Capture the cell that displays the provided text and extract its [x, y] central coordinate. 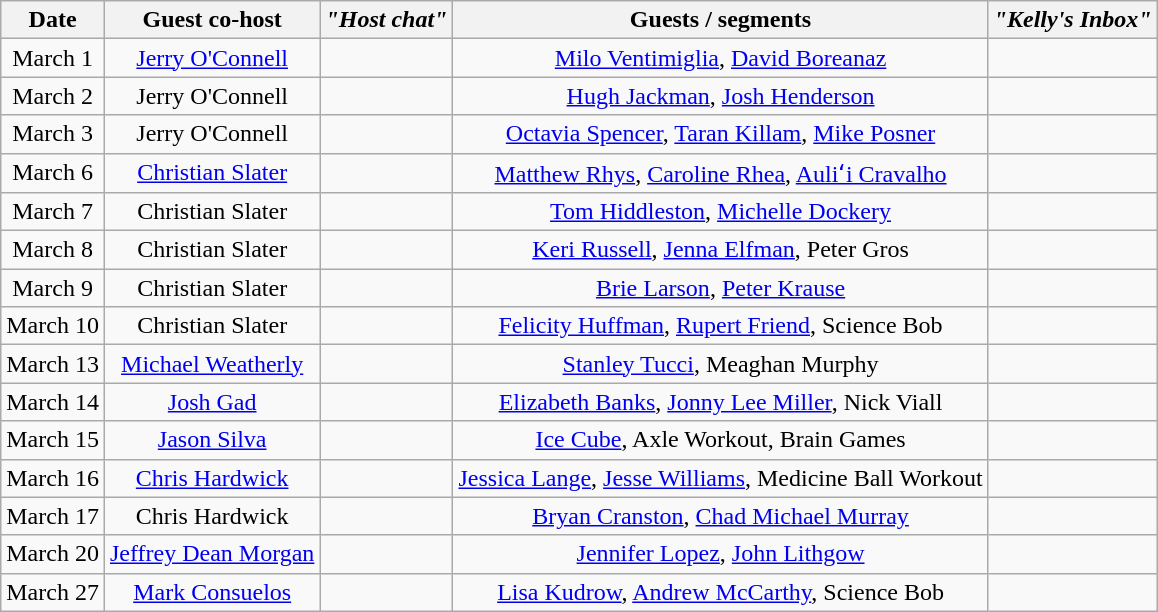
Guests / segments [720, 20]
March 20 [53, 554]
Josh Gad [212, 402]
March 10 [53, 326]
March 9 [53, 288]
Stanley Tucci, Meaghan Murphy [720, 364]
Matthew Rhys, Caroline Rhea, Auliʻi Cravalho [720, 173]
March 17 [53, 516]
Ice Cube, Axle Workout, Brain Games [720, 440]
March 1 [53, 58]
March 27 [53, 592]
Guest co-host [212, 20]
Mark Consuelos [212, 592]
Jason Silva [212, 440]
Jennifer Lopez, John Lithgow [720, 554]
Octavia Spencer, Taran Killam, Mike Posner [720, 134]
March 13 [53, 364]
Jessica Lange, Jesse Williams, Medicine Ball Workout [720, 478]
Tom Hiddleston, Michelle Dockery [720, 212]
Jeffrey Dean Morgan [212, 554]
Date [53, 20]
March 6 [53, 173]
March 15 [53, 440]
Felicity Huffman, Rupert Friend, Science Bob [720, 326]
Elizabeth Banks, Jonny Lee Miller, Nick Viall [720, 402]
March 7 [53, 212]
March 3 [53, 134]
Brie Larson, Peter Krause [720, 288]
March 2 [53, 96]
Keri Russell, Jenna Elfman, Peter Gros [720, 250]
March 8 [53, 250]
March 14 [53, 402]
Bryan Cranston, Chad Michael Murray [720, 516]
Michael Weatherly [212, 364]
Milo Ventimiglia, David Boreanaz [720, 58]
"Kelly's Inbox" [1072, 20]
"Host chat" [386, 20]
Hugh Jackman, Josh Henderson [720, 96]
Lisa Kudrow, Andrew McCarthy, Science Bob [720, 592]
March 16 [53, 478]
